Scan for the cell matching the given text and deliver its [X, Y] coordinate at center. 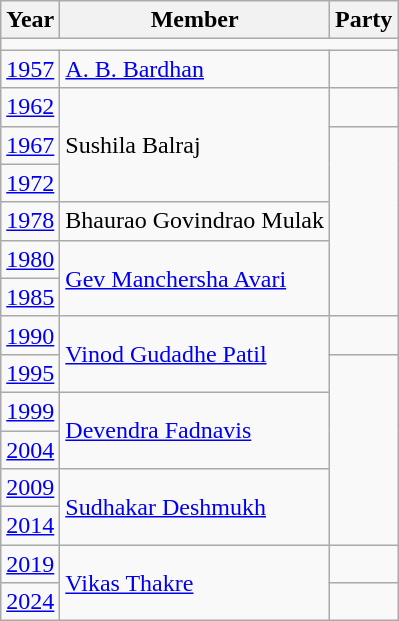
1980 [30, 259]
2014 [30, 526]
1978 [30, 221]
1999 [30, 411]
2004 [30, 449]
Sushila Balraj [195, 145]
1995 [30, 373]
Year [30, 20]
Vikas Thakre [195, 583]
1957 [30, 69]
1962 [30, 107]
Vinod Gudadhe Patil [195, 354]
Sudhakar Deshmukh [195, 507]
Bhaurao Govindrao Mulak [195, 221]
2009 [30, 488]
A. B. Bardhan [195, 69]
1967 [30, 145]
Party [363, 20]
2024 [30, 602]
Devendra Fadnavis [195, 430]
1972 [30, 183]
Member [195, 20]
2019 [30, 564]
Gev Manchersha Avari [195, 278]
1985 [30, 297]
1990 [30, 335]
